Provide the (X, Y) coordinate of the cell's center where the given text is located.  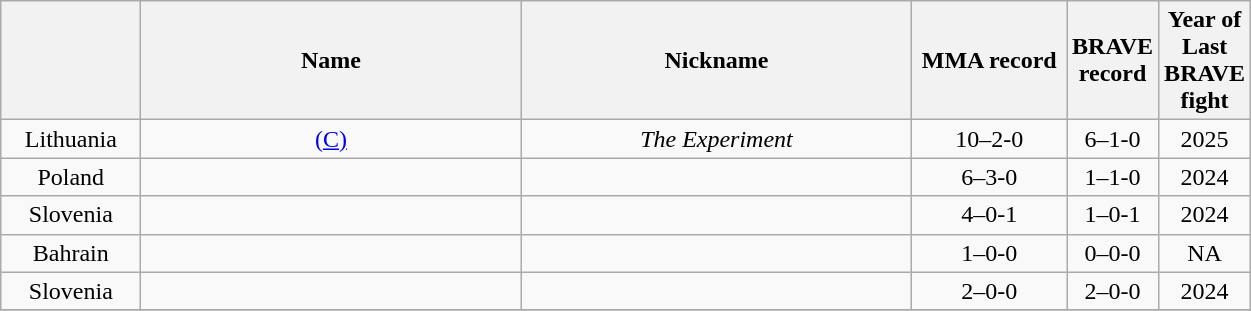
Nickname (716, 60)
Lithuania (71, 139)
Year of Last BRAVE fight (1205, 60)
Name (331, 60)
BRAVE record (1113, 60)
10–2-0 (990, 139)
(C) (331, 139)
The Experiment (716, 139)
6–1-0 (1113, 139)
6–3-0 (990, 177)
1–1-0 (1113, 177)
Bahrain (71, 253)
0–0-0 (1113, 253)
Poland (71, 177)
4–0-1 (990, 215)
MMA record (990, 60)
NA (1205, 253)
1–0-0 (990, 253)
1–0-1 (1113, 215)
2025 (1205, 139)
